Output the [X, Y] coordinate of the center of the cell containing the given text.  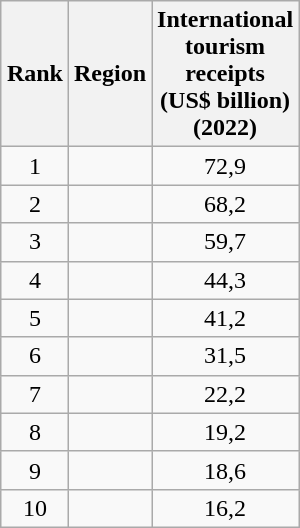
44,3 [226, 280]
Region [110, 74]
59,7 [226, 242]
31,5 [226, 356]
16,2 [226, 508]
7 [34, 394]
10 [34, 508]
18,6 [226, 470]
22,2 [226, 394]
4 [34, 280]
1 [34, 166]
41,2 [226, 318]
5 [34, 318]
8 [34, 432]
72,9 [226, 166]
9 [34, 470]
2 [34, 204]
International tourism receipts (US$ billion) (2022) [226, 74]
3 [34, 242]
6 [34, 356]
Rank [34, 74]
19,2 [226, 432]
68,2 [226, 204]
